Find where the given text appears and provide that cell's center as (X, Y) coordinate. 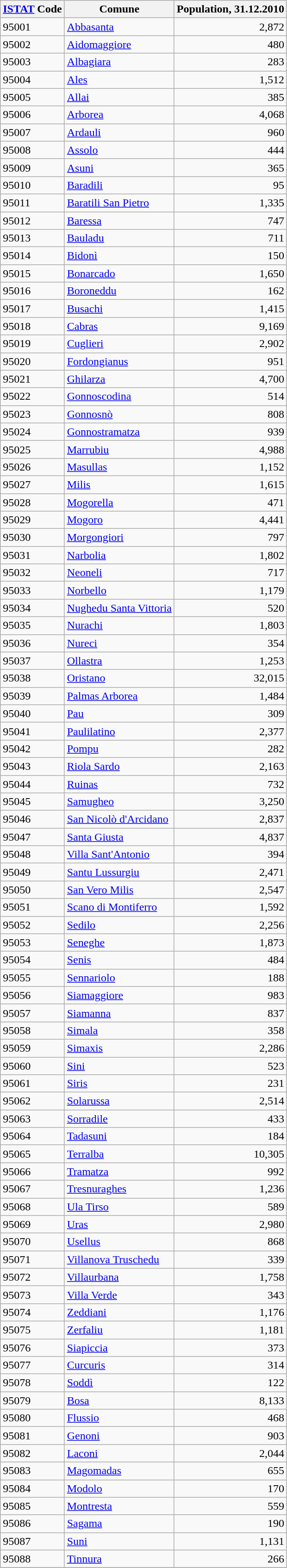
95016 (32, 291)
373 (231, 1348)
Simaxis (119, 1048)
Ollastra (119, 661)
1,803 (231, 626)
520 (231, 608)
95046 (32, 819)
Bonarcado (119, 273)
95066 (32, 1171)
95009 (32, 167)
95080 (32, 1418)
95038 (32, 678)
283 (231, 62)
Nurachi (119, 626)
95003 (32, 62)
95040 (32, 713)
1,179 (231, 590)
95069 (32, 1224)
170 (231, 1488)
1,758 (231, 1277)
Flussio (119, 1418)
95027 (32, 484)
Montresta (119, 1506)
95086 (32, 1524)
484 (231, 960)
939 (231, 432)
868 (231, 1242)
Seneghe (119, 942)
95012 (32, 221)
358 (231, 1030)
95070 (32, 1242)
95010 (32, 185)
95050 (32, 890)
95001 (32, 27)
95036 (32, 643)
468 (231, 1418)
Siapiccia (119, 1348)
Ardauli (119, 132)
95 (231, 185)
4,837 (231, 837)
1,615 (231, 484)
Abbasanta (119, 27)
95006 (32, 115)
433 (231, 1119)
95051 (32, 907)
Mogoro (119, 520)
Masullas (119, 467)
95056 (32, 995)
Villanova Truschedu (119, 1259)
95039 (32, 696)
Population, 31.12.2010 (231, 9)
Tinnura (119, 1559)
95071 (32, 1259)
Terralba (119, 1154)
2,377 (231, 731)
Neoneli (119, 573)
95047 (32, 837)
95002 (32, 44)
95032 (32, 573)
95084 (32, 1488)
Usellus (119, 1242)
ISTAT Code (32, 9)
Ula Tirso (119, 1207)
2,256 (231, 925)
95053 (32, 942)
95081 (32, 1436)
471 (231, 502)
Laconi (119, 1453)
655 (231, 1471)
95061 (32, 1084)
444 (231, 150)
95085 (32, 1506)
1,415 (231, 309)
95037 (32, 661)
Fordongianus (119, 361)
309 (231, 713)
514 (231, 397)
Suni (119, 1541)
Cabras (119, 326)
3,250 (231, 802)
1,873 (231, 942)
Comune (119, 9)
Assolo (119, 150)
95076 (32, 1348)
95045 (32, 802)
Villaurbana (119, 1277)
95044 (32, 784)
Sorradile (119, 1119)
2,286 (231, 1048)
Villa Verde (119, 1295)
Arborea (119, 115)
95063 (32, 1119)
Mogorella (119, 502)
Sagama (119, 1524)
95024 (32, 432)
1,131 (231, 1541)
Pau (119, 713)
95029 (32, 520)
95021 (32, 379)
Bosa (119, 1401)
32,015 (231, 678)
1,181 (231, 1330)
95049 (32, 872)
Zeddiani (119, 1312)
95011 (32, 203)
Magomadas (119, 1471)
Samugheo (119, 802)
1,236 (231, 1189)
523 (231, 1066)
Busachi (119, 309)
95005 (32, 97)
903 (231, 1436)
162 (231, 291)
95041 (32, 731)
95062 (32, 1101)
95033 (32, 590)
Baratili San Pietro (119, 203)
1,802 (231, 555)
339 (231, 1259)
95079 (32, 1401)
Siamanna (119, 1013)
Nughedu Santa Vittoria (119, 608)
1,484 (231, 696)
354 (231, 643)
Modolo (119, 1488)
95088 (32, 1559)
2,471 (231, 872)
Albagiara (119, 62)
Curcuris (119, 1365)
4,068 (231, 115)
Scano di Montiferro (119, 907)
Allai (119, 97)
188 (231, 978)
95064 (32, 1136)
2,163 (231, 766)
95052 (32, 925)
Sedilo (119, 925)
1,592 (231, 907)
Ales (119, 80)
Nureci (119, 643)
Paulilatino (119, 731)
95042 (32, 749)
95057 (32, 1013)
8,133 (231, 1401)
992 (231, 1171)
Milis (119, 484)
Zerfaliu (119, 1330)
Tramatza (119, 1171)
Siris (119, 1084)
95017 (32, 309)
394 (231, 855)
1,335 (231, 203)
150 (231, 256)
95074 (32, 1312)
266 (231, 1559)
Bidonì (119, 256)
4,441 (231, 520)
Boroneddu (119, 291)
1,512 (231, 80)
2,902 (231, 344)
Santa Giusta (119, 837)
San Vero Milis (119, 890)
122 (231, 1383)
Riola Sardo (119, 766)
711 (231, 238)
95048 (32, 855)
95018 (32, 326)
732 (231, 784)
480 (231, 44)
95067 (32, 1189)
Oristano (119, 678)
95026 (32, 467)
2,872 (231, 27)
95035 (32, 626)
837 (231, 1013)
385 (231, 97)
Palmas Arborea (119, 696)
717 (231, 573)
951 (231, 361)
95034 (32, 608)
95015 (32, 273)
95007 (32, 132)
San Nicolò d'Arcidano (119, 819)
2,514 (231, 1101)
Norbello (119, 590)
95043 (32, 766)
95014 (32, 256)
Sennariolo (119, 978)
Asuni (119, 167)
95073 (32, 1295)
2,837 (231, 819)
Narbolia (119, 555)
Uras (119, 1224)
95075 (32, 1330)
95019 (32, 344)
95058 (32, 1030)
589 (231, 1207)
Ghilarza (119, 379)
Villa Sant'Antonio (119, 855)
Pompu (119, 749)
808 (231, 414)
747 (231, 221)
95055 (32, 978)
95072 (32, 1277)
282 (231, 749)
Soddì (119, 1383)
95065 (32, 1154)
95087 (32, 1541)
190 (231, 1524)
Marrubiu (119, 449)
Siamaggiore (119, 995)
983 (231, 995)
Baradili (119, 185)
Tresnuraghes (119, 1189)
9,169 (231, 326)
95013 (32, 238)
4,700 (231, 379)
Tadasuni (119, 1136)
95030 (32, 538)
Gonnoscodina (119, 397)
95023 (32, 414)
Solarussa (119, 1101)
95059 (32, 1048)
4,988 (231, 449)
Cuglieri (119, 344)
960 (231, 132)
Gonnostramatza (119, 432)
231 (231, 1084)
184 (231, 1136)
314 (231, 1365)
Gonnosnò (119, 414)
Santu Lussurgiu (119, 872)
Genoni (119, 1436)
95083 (32, 1471)
95077 (32, 1365)
Ruinas (119, 784)
95031 (32, 555)
Morgongiori (119, 538)
2,980 (231, 1224)
95082 (32, 1453)
365 (231, 167)
1,176 (231, 1312)
Simala (119, 1030)
1,650 (231, 273)
Senis (119, 960)
797 (231, 538)
343 (231, 1295)
95004 (32, 80)
95060 (32, 1066)
2,547 (231, 890)
1,253 (231, 661)
Aidomaggiore (119, 44)
95025 (32, 449)
10,305 (231, 1154)
95054 (32, 960)
95020 (32, 361)
95078 (32, 1383)
Sini (119, 1066)
Bauladu (119, 238)
95068 (32, 1207)
1,152 (231, 467)
95028 (32, 502)
95008 (32, 150)
2,044 (231, 1453)
559 (231, 1506)
Baressa (119, 221)
95022 (32, 397)
